Return the [X, Y] coordinate for the center point of the cell that contains the specified text.  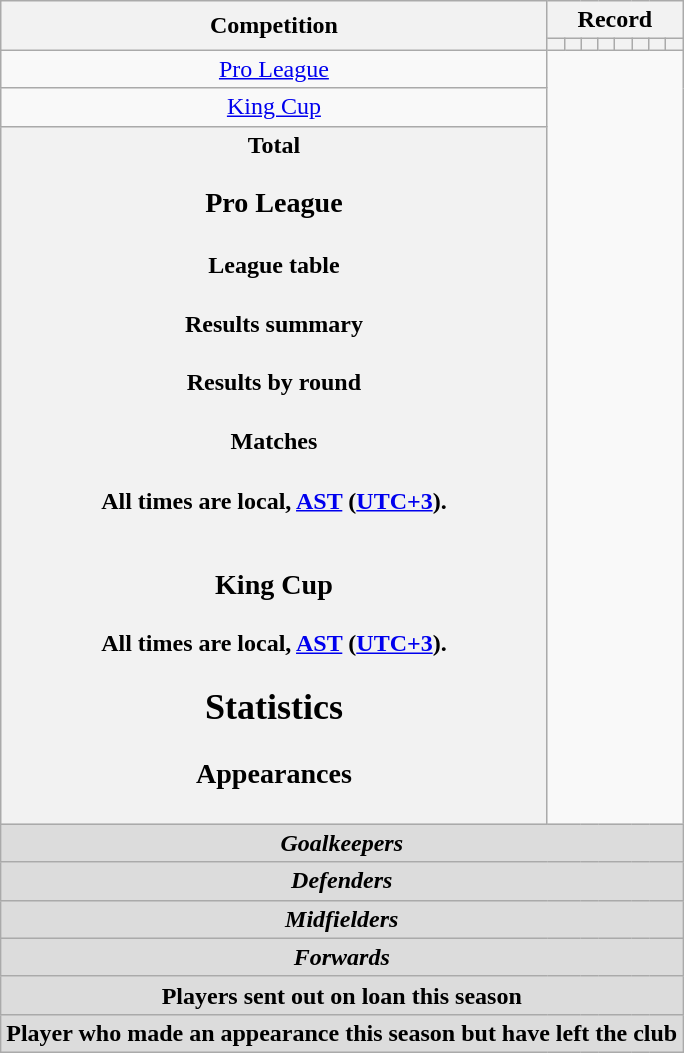
Midfielders [342, 919]
Player who made an appearance this season but have left the club [342, 1033]
Players sent out on loan this season [342, 995]
Record [615, 20]
King Cup [274, 107]
Defenders [342, 881]
Competition [274, 26]
Forwards [342, 957]
Goalkeepers [342, 843]
Pro League [274, 69]
